Detect which cell encompasses the target text, then output its [X, Y] center coordinate. 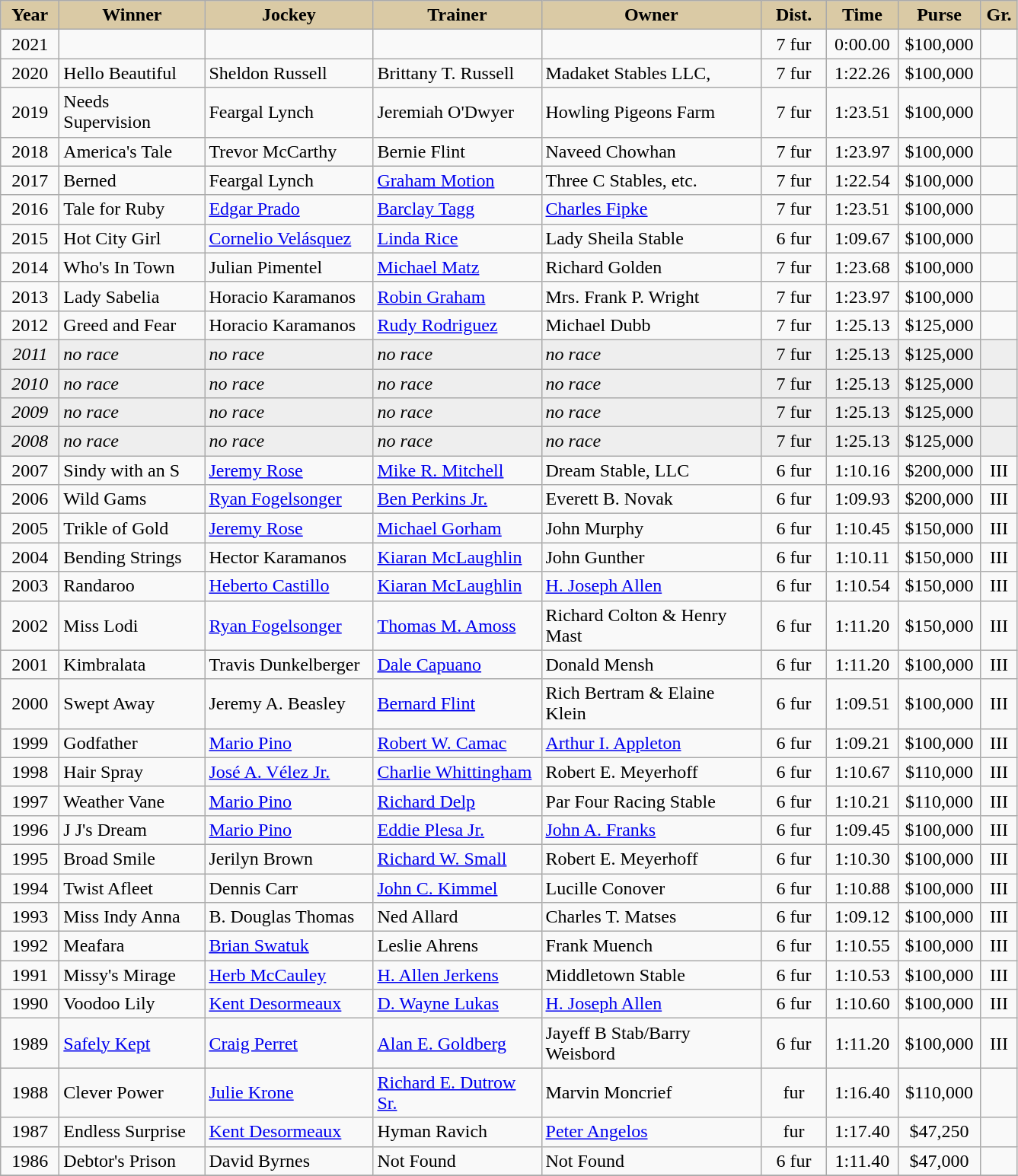
1993 [30, 917]
Owner [652, 15]
1:09.67 [863, 238]
1:09.51 [863, 703]
1:10.88 [863, 888]
Safely Kept [132, 1043]
Lady Sabelia [132, 296]
Trevor McCarthy [289, 151]
2012 [30, 325]
Linda Rice [457, 238]
Graham Motion [457, 180]
David Byrnes [289, 1161]
1:10.16 [863, 470]
1:11.40 [863, 1161]
Three C Stables, etc. [652, 180]
1995 [30, 859]
1:10.67 [863, 772]
Marvin Moncrief [652, 1093]
Leslie Ahrens [457, 946]
1:10.55 [863, 946]
2014 [30, 267]
Brittany T. Russell [457, 73]
Tale for Ruby [132, 209]
1997 [30, 801]
2003 [30, 586]
Lucille Conover [652, 888]
Randaroo [132, 586]
Needs Supervision [132, 113]
Travis Dunkelberger [289, 664]
1988 [30, 1093]
Middletown Stable [652, 975]
Meafara [132, 946]
Barclay Tagg [457, 209]
2021 [30, 44]
Charles T. Matses [652, 917]
2005 [30, 528]
Hot City Girl [132, 238]
Jayeff B Stab/Barry Weisbord [652, 1043]
Hair Spray [132, 772]
Hello Beautiful [132, 73]
Sheldon Russell [289, 73]
$47,250 [940, 1132]
Richard E. Dutrow Sr. [457, 1093]
1989 [30, 1043]
Missy's Mirage [132, 975]
2004 [30, 557]
1990 [30, 1004]
Heberto Castillo [289, 586]
Year [30, 15]
Ned Allard [457, 917]
Twist Afleet [132, 888]
Trainer [457, 15]
Winner [132, 15]
José A. Vélez Jr. [289, 772]
John Murphy [652, 528]
Howling Pigeons Farm [652, 113]
1994 [30, 888]
Greed and Fear [132, 325]
1:09.21 [863, 743]
Julian Pimentel [289, 267]
Herb McCauley [289, 975]
2007 [30, 470]
Trikle of Gold [132, 528]
2017 [30, 180]
1:09.45 [863, 830]
Bending Strings [132, 557]
Gr. [999, 15]
2001 [30, 664]
Sindy with an S [132, 470]
2010 [30, 383]
$47,000 [940, 1161]
2002 [30, 626]
Cornelio Velásquez [289, 238]
1:10.54 [863, 586]
John C. Kimmel [457, 888]
1992 [30, 946]
Richard Golden [652, 267]
Robert W. Camac [457, 743]
Ben Perkins Jr. [457, 499]
Hector Karamanos [289, 557]
Broad Smile [132, 859]
Richard W. Small [457, 859]
1:16.40 [863, 1093]
Clever Power [132, 1093]
Debtor's Prison [132, 1161]
Miss Lodi [132, 626]
Thomas M. Amoss [457, 626]
Michael Dubb [652, 325]
John A. Franks [652, 830]
Michael Gorham [457, 528]
H. Allen Jerkens [457, 975]
Godfather [132, 743]
1:10.45 [863, 528]
1991 [30, 975]
1:17.40 [863, 1132]
Who's In Town [132, 267]
2018 [30, 151]
Eddie Plesa Jr. [457, 830]
Purse [940, 15]
Mrs. Frank P. Wright [652, 296]
1:09.93 [863, 499]
Dennis Carr [289, 888]
Richard Colton & Henry Mast [652, 626]
Dale Capuano [457, 664]
Swept Away [132, 703]
Berned [132, 180]
1:10.30 [863, 859]
2016 [30, 209]
2015 [30, 238]
Kimbralata [132, 664]
2009 [30, 413]
Richard Delp [457, 801]
Par Four Racing Stable [652, 801]
D. Wayne Lukas [457, 1004]
1:10.53 [863, 975]
Weather Vane [132, 801]
Michael Matz [457, 267]
Robin Graham [457, 296]
Donald Mensh [652, 664]
2000 [30, 703]
Hyman Ravich [457, 1132]
J J's Dream [132, 830]
Bernie Flint [457, 151]
Naveed Chowhan [652, 151]
1987 [30, 1132]
Jerilyn Brown [289, 859]
1:10.21 [863, 801]
2019 [30, 113]
Wild Gams [132, 499]
Peter Angelos [652, 1132]
2011 [30, 354]
Edgar Prado [289, 209]
Everett B. Novak [652, 499]
2020 [30, 73]
Bernard Flint [457, 703]
1:22.54 [863, 180]
Dream Stable, LLC [652, 470]
Rudy Rodriguez [457, 325]
1:10.60 [863, 1004]
Charles Fipke [652, 209]
Mike R. Mitchell [457, 470]
1998 [30, 772]
Lady Sheila Stable [652, 238]
B. Douglas Thomas [289, 917]
2006 [30, 499]
America's Tale [132, 151]
Julie Krone [289, 1093]
Craig Perret [289, 1043]
Endless Surprise [132, 1132]
1996 [30, 830]
Alan E. Goldberg [457, 1043]
Miss Indy Anna [132, 917]
Madaket Stables LLC, [652, 73]
2008 [30, 441]
John Gunther [652, 557]
1:09.12 [863, 917]
Brian Swatuk [289, 946]
1:22.26 [863, 73]
Rich Bertram & Elaine Klein [652, 703]
1986 [30, 1161]
Voodoo Lily [132, 1004]
Jeremy A. Beasley [289, 703]
Time [863, 15]
Arthur I. Appleton [652, 743]
Jockey [289, 15]
1:10.11 [863, 557]
Jeremiah O'Dwyer [457, 113]
Dist. [794, 15]
1:23.68 [863, 267]
Charlie Whittingham [457, 772]
0:00.00 [863, 44]
2013 [30, 296]
Frank Muench [652, 946]
1999 [30, 743]
